From the cell containing the given text, extract its center point as (X, Y) coordinate. 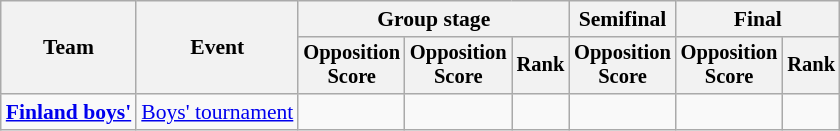
Semifinal (622, 19)
Final (758, 19)
Group stage (434, 19)
Finland boys' (69, 112)
Event (217, 48)
Team (69, 48)
Boys' tournament (217, 112)
